Search for the cell housing the specified text and yield its (x, y) center coordinate. 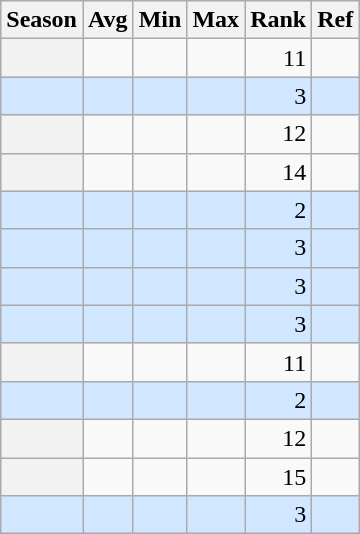
Min (160, 20)
Ref (336, 20)
Season (42, 20)
Max (216, 20)
15 (278, 477)
Rank (278, 20)
14 (278, 172)
Avg (108, 20)
